Search for the cell housing the specified text and yield its [X, Y] center coordinate. 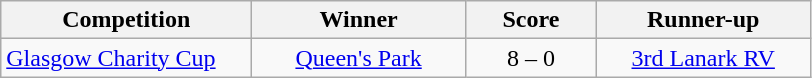
8 – 0 [530, 58]
Competition [126, 20]
Score [530, 20]
3rd Lanark RV [703, 58]
Queen's Park [359, 58]
Winner [359, 20]
Runner-up [703, 20]
Glasgow Charity Cup [126, 58]
